Search for the cell housing the specified text and yield its (x, y) center coordinate. 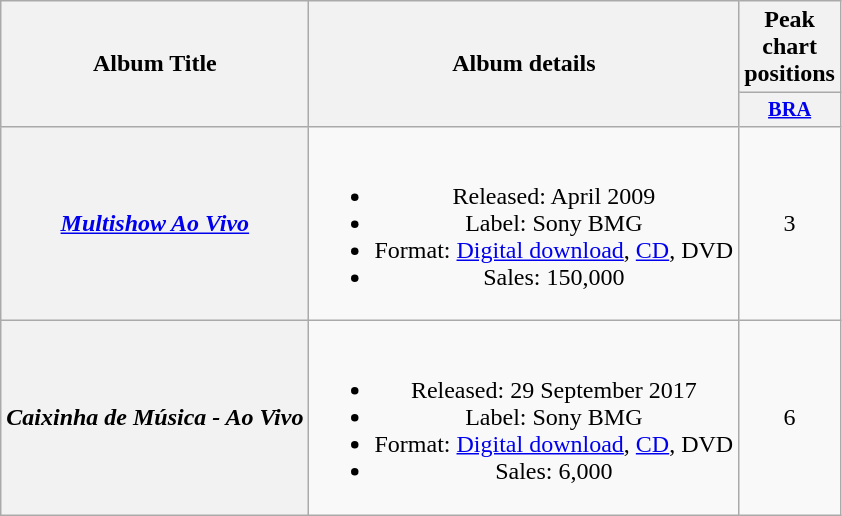
BRA (790, 110)
Released: 29 September 2017Label: Sony BMGFormat: Digital download, CD, DVDSales: 6,000 (524, 418)
6 (790, 418)
Released: April 2009Label: Sony BMGFormat: Digital download, CD, DVDSales: 150,000 (524, 223)
Album details (524, 64)
3 (790, 223)
Peak chart positions (790, 47)
Album Title (155, 64)
Multishow Ao Vivo (155, 223)
Caixinha de Música - Ao Vivo (155, 418)
